Return [x, y] of the center of cell containing provided text 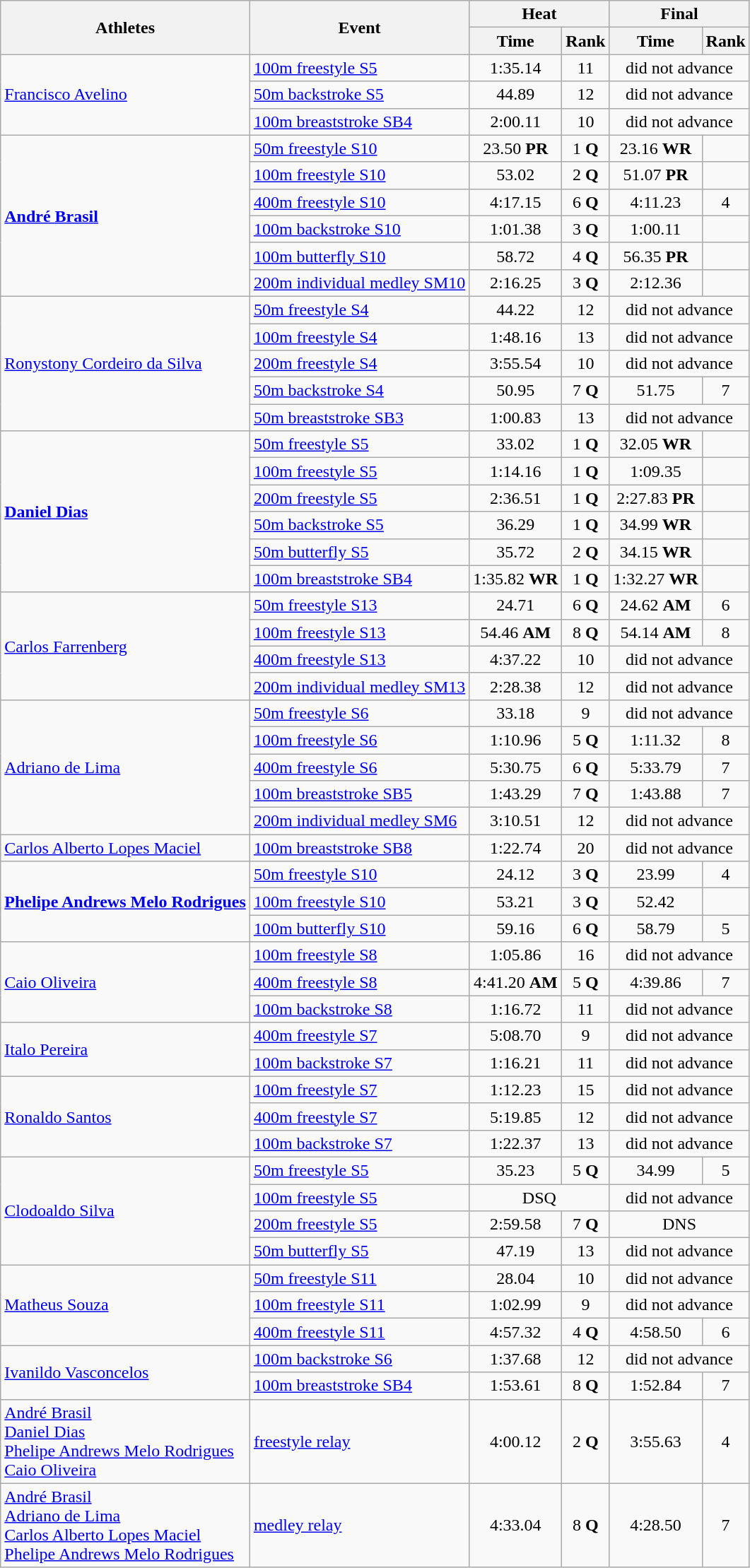
32.05 WR [656, 444]
44.22 [516, 310]
2:27.83 PR [656, 498]
4:39.86 [656, 982]
1:43.29 [516, 794]
100m freestyle S8 [359, 955]
50m freestyle S6 [359, 713]
1:11.32 [656, 740]
DSQ [539, 1198]
400m freestyle S6 [359, 767]
58.72 [516, 256]
34.99 WR [656, 525]
100m backstroke S10 [359, 229]
5:19.85 [516, 1116]
28.04 [516, 1278]
2:28.38 [516, 686]
4:37.22 [516, 659]
52.42 [656, 902]
50m freestyle S11 [359, 1278]
1:22.74 [516, 848]
4:58.50 [656, 1332]
56.35 PR [656, 256]
2:59.58 [516, 1225]
2:12.36 [656, 283]
100m breaststroke SB8 [359, 848]
Carlos Farrenberg [126, 646]
1:12.23 [516, 1090]
1:35.82 WR [516, 579]
DNS [679, 1225]
100m backstroke S8 [359, 1009]
24.62 AM [656, 606]
1:10.96 [516, 740]
2:00.11 [516, 122]
Ivanildo Vasconcelos [126, 1372]
André Brasil Adriano de Lima Carlos Alberto Lopes Maciel Phelipe Andrews Melo Rodrigues [126, 1525]
54.14 AM [656, 632]
23.16 WR [656, 148]
Matheus Souza [126, 1305]
400m freestyle S11 [359, 1332]
1:43.88 [656, 794]
100m backstroke S6 [359, 1359]
54.46 AM [516, 632]
André Brasil Daniel Dias Phelipe Andrews Melo Rodrigues Caio Oliveira [126, 1442]
400m freestyle S10 [359, 202]
4:57.32 [516, 1332]
1:48.16 [516, 337]
1:53.61 [516, 1386]
5:33.79 [656, 767]
20 [585, 848]
53.21 [516, 902]
1:05.86 [516, 955]
André Brasil [126, 216]
1:52.84 [656, 1386]
Athletes [126, 28]
Ronaldo Santos [126, 1116]
4:00.12 [516, 1442]
1:16.21 [516, 1063]
47.19 [516, 1251]
200m individual medley SM10 [359, 283]
1:16.72 [516, 1009]
24.12 [516, 875]
Event [359, 28]
50m freestyle S4 [359, 310]
4:11.23 [656, 202]
100m freestyle S11 [359, 1305]
1:35.14 [516, 68]
23.50 PR [516, 148]
4:41.20 AM [516, 982]
Carlos Alberto Lopes Maciel [126, 848]
3:55.63 [656, 1442]
1:22.37 [516, 1143]
51.75 [656, 391]
200m individual medley SM6 [359, 821]
400m freestyle S13 [359, 659]
Daniel Dias [126, 512]
200m freestyle S4 [359, 364]
Clodoaldo Silva [126, 1210]
1:00.11 [656, 229]
50m breaststroke SB3 [359, 418]
3:10.51 [516, 821]
1:37.68 [516, 1359]
59.16 [516, 929]
Francisco Avelino [126, 95]
4:28.50 [656, 1525]
23.99 [656, 875]
100m freestyle S7 [359, 1090]
Phelipe Andrews Melo Rodrigues [126, 902]
freestyle relay [359, 1442]
33.18 [516, 713]
Final [679, 14]
5:08.70 [516, 1036]
50m backstroke S4 [359, 391]
3:55.54 [516, 364]
34.99 [656, 1170]
50.95 [516, 391]
2:36.51 [516, 498]
1:02.99 [516, 1305]
24.71 [516, 606]
5:30.75 [516, 767]
4:33.04 [516, 1525]
1:14.16 [516, 471]
4:17.15 [516, 202]
medley relay [359, 1525]
1:01.38 [516, 229]
1:09.35 [656, 471]
200m individual medley SM13 [359, 686]
16 [585, 955]
100m freestyle S4 [359, 337]
Italo Pereira [126, 1049]
53.02 [516, 175]
Caio Oliveira [126, 982]
400m freestyle S8 [359, 982]
58.79 [656, 929]
100m breaststroke SB5 [359, 794]
100m freestyle S6 [359, 740]
36.29 [516, 525]
2:16.25 [516, 283]
Ronystony Cordeiro da Silva [126, 363]
100m freestyle S13 [359, 632]
35.23 [516, 1170]
35.72 [516, 552]
1:32.27 WR [656, 579]
Heat [539, 14]
1:00.83 [516, 418]
Adriano de Lima [126, 767]
51.07 PR [656, 175]
33.02 [516, 444]
15 [585, 1090]
44.89 [516, 95]
50m freestyle S13 [359, 606]
34.15 WR [656, 552]
